Scan for the cell matching the given text and deliver its (X, Y) coordinate at center. 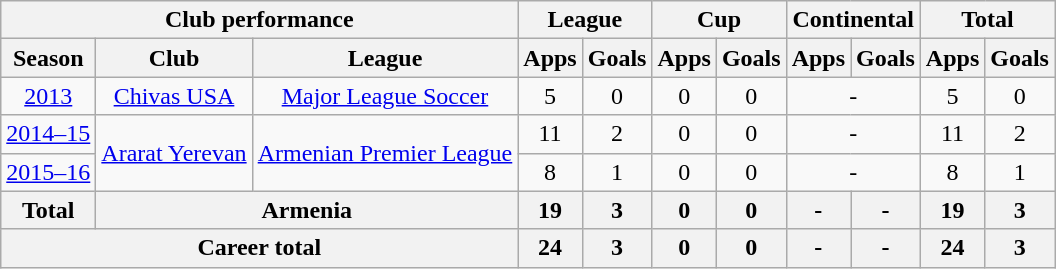
Continental (853, 20)
Club performance (260, 20)
Season (48, 58)
Ararat Yerevan (174, 153)
Career total (260, 248)
Armenia (307, 210)
2015–16 (48, 172)
Chivas USA (174, 96)
Club (174, 58)
2013 (48, 96)
2014–15 (48, 134)
Cup (719, 20)
Major League Soccer (385, 96)
Armenian Premier League (385, 153)
